Search for the cell housing the specified text and yield its [x, y] center coordinate. 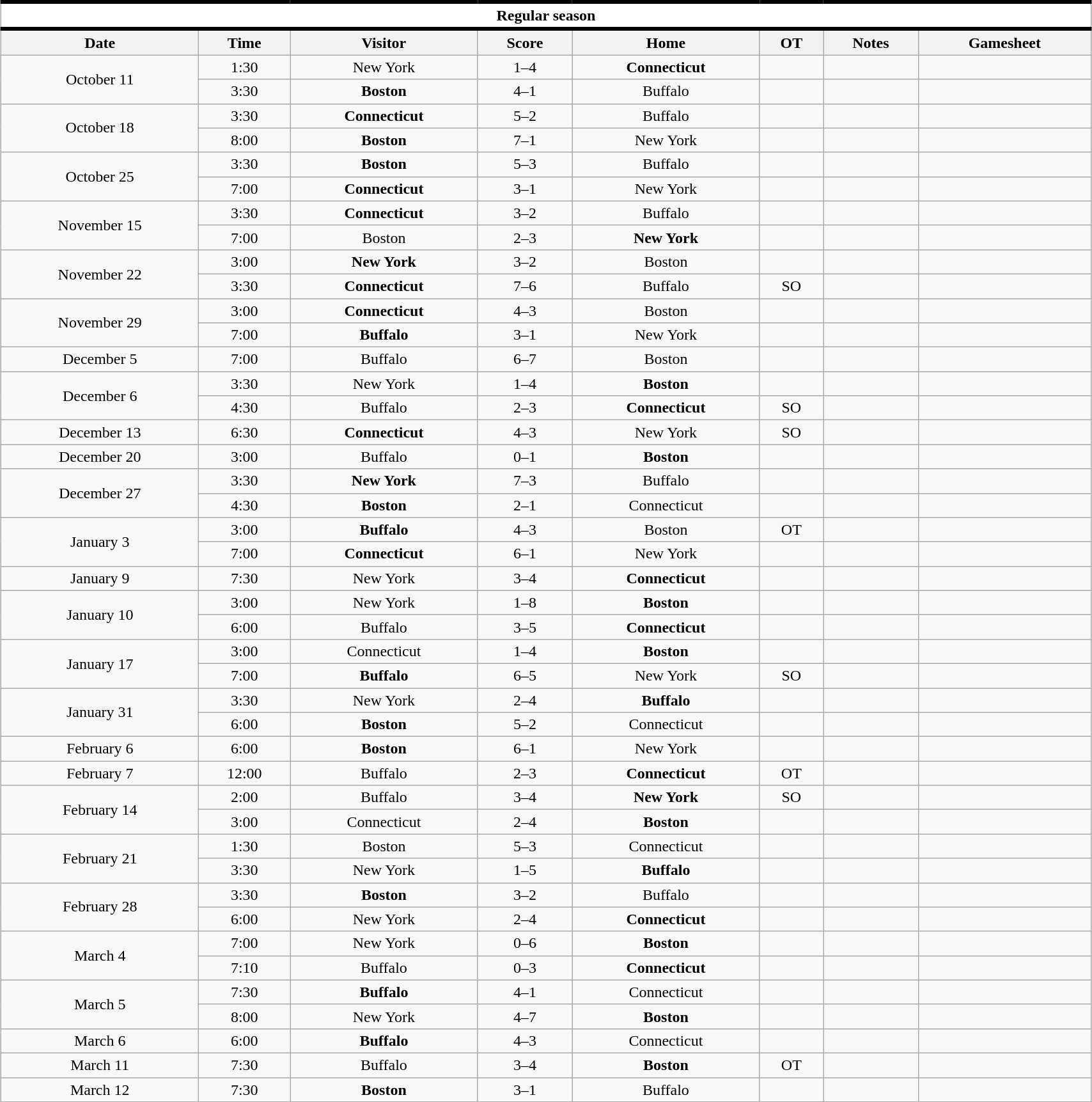
January 3 [100, 542]
Notes [871, 42]
7–6 [525, 286]
Date [100, 42]
October 25 [100, 177]
6:30 [244, 432]
October 18 [100, 128]
January 10 [100, 615]
March 11 [100, 1065]
4–7 [525, 1016]
December 6 [100, 396]
November 29 [100, 322]
Score [525, 42]
February 28 [100, 907]
December 13 [100, 432]
Regular season [546, 15]
0–1 [525, 457]
7–3 [525, 481]
October 11 [100, 79]
Time [244, 42]
0–6 [525, 943]
3–5 [525, 627]
February 14 [100, 810]
7:10 [244, 968]
6–7 [525, 359]
December 5 [100, 359]
7–1 [525, 140]
February 6 [100, 749]
November 15 [100, 225]
Home [666, 42]
February 21 [100, 858]
December 27 [100, 493]
12:00 [244, 773]
0–3 [525, 968]
December 20 [100, 457]
2:00 [244, 798]
Visitor [384, 42]
March 12 [100, 1089]
1–8 [525, 602]
January 9 [100, 578]
Gamesheet [1004, 42]
March 5 [100, 1004]
November 22 [100, 274]
1–5 [525, 870]
March 6 [100, 1041]
January 31 [100, 712]
March 4 [100, 956]
2–1 [525, 505]
6–5 [525, 675]
January 17 [100, 663]
February 7 [100, 773]
